Return the [X, Y] coordinate for the center point of the cell that contains the specified text.  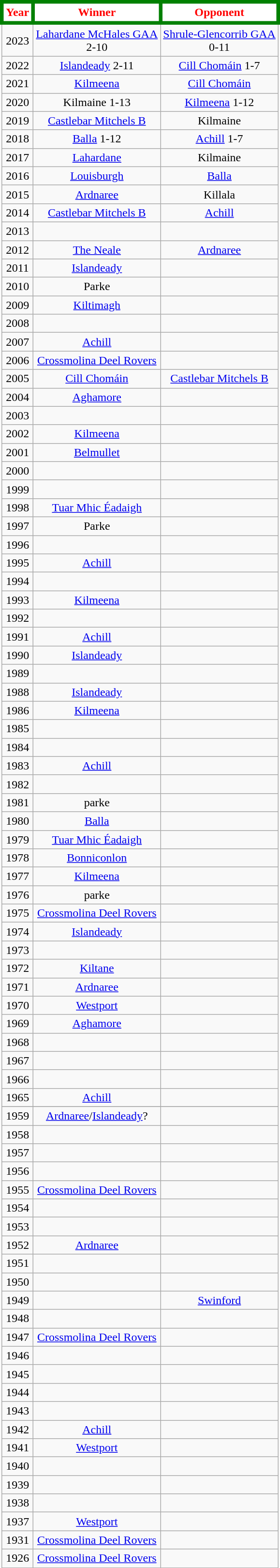
1945 [17, 1374]
2016 [17, 176]
1957 [17, 1153]
1982 [17, 784]
1954 [17, 1208]
Swinford [220, 1300]
1978 [17, 858]
2001 [17, 452]
1976 [17, 895]
1993 [17, 600]
1941 [17, 1448]
1985 [17, 729]
2018 [17, 139]
1999 [17, 489]
1944 [17, 1392]
2006 [17, 360]
2003 [17, 415]
2000 [17, 471]
1947 [17, 1337]
1953 [17, 1227]
1981 [17, 802]
1988 [17, 692]
Islandeady 2-11 [97, 65]
2010 [17, 287]
Kiltimagh [97, 305]
Achill 1-7 [220, 139]
The Neale [97, 249]
1975 [17, 913]
Ardnaree/Islandeady? [97, 1116]
Balla 1-12 [97, 139]
1946 [17, 1355]
2012 [17, 249]
Shrule-Glencorrib GAA0-11 [220, 40]
1937 [17, 1522]
1989 [17, 674]
Killala [220, 194]
Winner [97, 13]
Kiltane [97, 968]
1971 [17, 987]
Bonniconlon [97, 858]
1983 [17, 766]
1952 [17, 1245]
1991 [17, 637]
Lahardane McHales GAA2-10 [97, 40]
1995 [17, 563]
1951 [17, 1263]
2019 [17, 121]
Kilmeena 1-12 [220, 102]
Year [17, 13]
1967 [17, 1061]
1979 [17, 839]
1940 [17, 1466]
Louisburgh [97, 176]
1970 [17, 1005]
1965 [17, 1097]
Belmullet [97, 452]
2022 [17, 65]
2011 [17, 268]
1926 [17, 1558]
1984 [17, 747]
1939 [17, 1485]
1948 [17, 1319]
2008 [17, 323]
1943 [17, 1411]
2002 [17, 434]
1977 [17, 876]
2021 [17, 84]
Cill Chomáin 1-7 [220, 65]
1996 [17, 545]
2005 [17, 379]
1973 [17, 950]
1955 [17, 1190]
1956 [17, 1171]
1949 [17, 1300]
2014 [17, 213]
1998 [17, 507]
1997 [17, 526]
1958 [17, 1135]
2009 [17, 305]
1942 [17, 1429]
1969 [17, 1024]
2017 [17, 157]
2007 [17, 342]
2013 [17, 231]
1968 [17, 1042]
1972 [17, 968]
2023 [17, 40]
2015 [17, 194]
1992 [17, 618]
1931 [17, 1540]
1974 [17, 932]
1938 [17, 1503]
1980 [17, 821]
Lahardane [97, 157]
2020 [17, 102]
1959 [17, 1116]
Kilmaine 1-13 [97, 102]
1994 [17, 582]
Opponent [220, 13]
1990 [17, 655]
1986 [17, 710]
1950 [17, 1282]
2004 [17, 397]
1966 [17, 1079]
